Return the (X, Y) coordinate for the center point of the cell that contains the specified text.  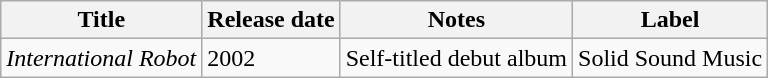
International Robot (102, 58)
Release date (271, 20)
Title (102, 20)
Label (670, 20)
2002 (271, 58)
Solid Sound Music (670, 58)
Notes (456, 20)
Self-titled debut album (456, 58)
